Locate the cell with the specified text and output its [x, y] center coordinate. 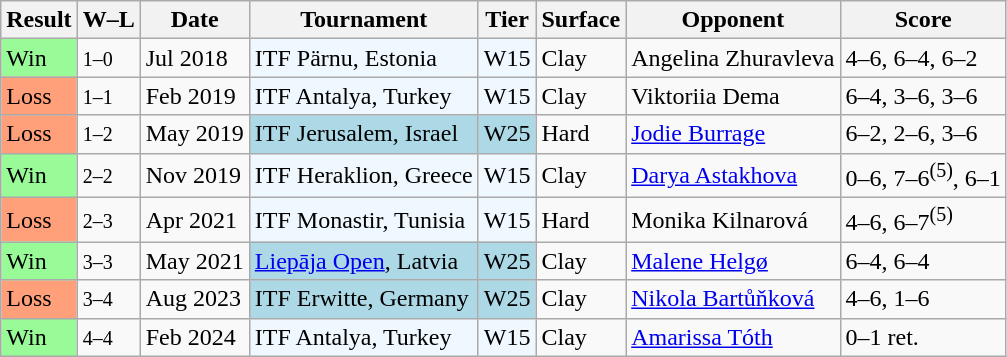
Feb 2019 [194, 96]
3–3 [108, 261]
May 2019 [194, 134]
ITF Heraklion, Greece [364, 176]
Opponent [733, 20]
Surface [581, 20]
0–1 ret. [923, 337]
Liepāja Open, Latvia [364, 261]
6–4, 6–4 [923, 261]
Jul 2018 [194, 58]
1–2 [108, 134]
Score [923, 20]
ITF Pärnu, Estonia [364, 58]
1–0 [108, 58]
Angelina Zhuravleva [733, 58]
Jodie Burrage [733, 134]
Nov 2019 [194, 176]
3–4 [108, 299]
Apr 2021 [194, 220]
Feb 2024 [194, 337]
ITF Monastir, Tunisia [364, 220]
ITF Erwitte, Germany [364, 299]
4–6, 6–4, 6–2 [923, 58]
1–1 [108, 96]
2–3 [108, 220]
2–2 [108, 176]
Aug 2023 [194, 299]
Date [194, 20]
Result [39, 20]
Tournament [364, 20]
Monika Kilnarová [733, 220]
Nikola Bartůňková [733, 299]
6–4, 3–6, 3–6 [923, 96]
6–2, 2–6, 3–6 [923, 134]
Amarissa Tóth [733, 337]
4–4 [108, 337]
W–L [108, 20]
Darya Astakhova [733, 176]
ITF Jerusalem, Israel [364, 134]
May 2021 [194, 261]
Tier [507, 20]
Viktoriia Dema [733, 96]
4–6, 1–6 [923, 299]
Malene Helgø [733, 261]
0–6, 7–6(5), 6–1 [923, 176]
4–6, 6–7(5) [923, 220]
